Extract the (X, Y) coordinate from the center of the cell holding the provided text.  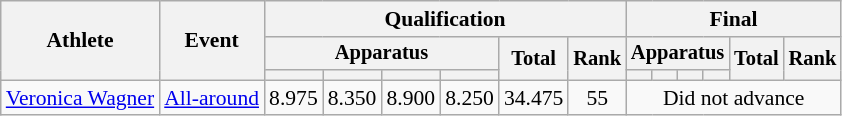
8.975 (294, 98)
8.350 (352, 98)
Did not advance (734, 98)
Final (734, 19)
Veronica Wagner (80, 98)
Event (212, 40)
8.900 (410, 98)
55 (597, 98)
8.250 (470, 98)
Athlete (80, 40)
All-around (212, 98)
Qualification (445, 19)
34.475 (534, 98)
